Provide the [X, Y] coordinate of the cell's center where the given text is located.  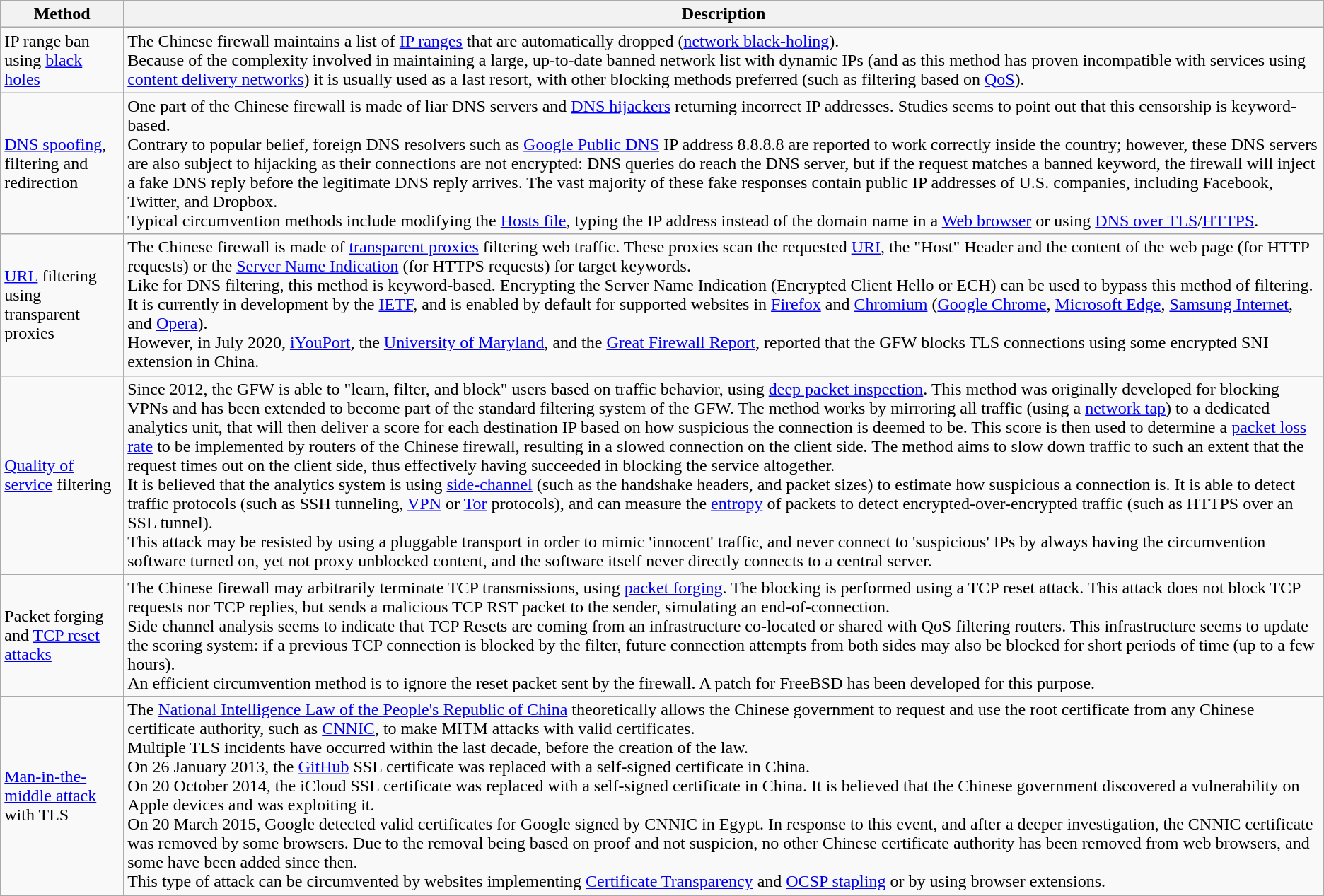
URL filtering using transparent proxies [62, 305]
Packet forging and TCP reset attacks [62, 635]
Man-in-the-middle attack with TLS [62, 796]
Quality of service filtering [62, 475]
Method [62, 14]
DNS spoofing, filtering and redirection [62, 163]
IP range ban using black holes [62, 60]
Description [724, 14]
